Provide the [X, Y] coordinate of the cell's center where the given text is located.  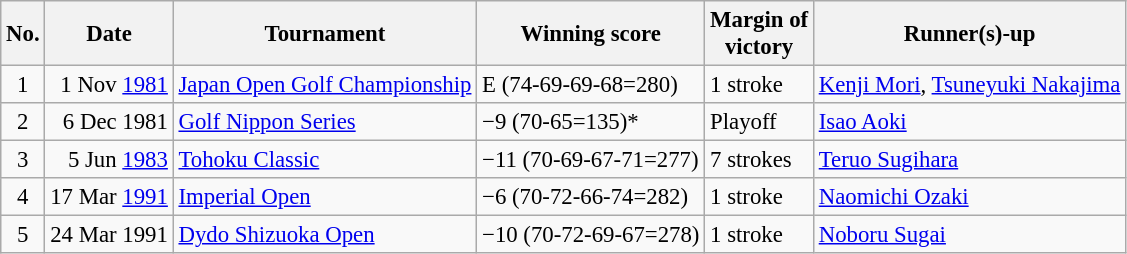
Winning score [591, 34]
Playoff [760, 122]
−9 (70-65=135)* [591, 122]
No. [23, 34]
Tournament [325, 34]
−6 (70-72-66-74=282) [591, 197]
1 Nov 1981 [109, 85]
Japan Open Golf Championship [325, 85]
17 Mar 1991 [109, 197]
Tohoku Classic [325, 160]
Margin ofvictory [760, 34]
6 Dec 1981 [109, 122]
24 Mar 1991 [109, 235]
Naomichi Ozaki [969, 197]
2 [23, 122]
5 Jun 1983 [109, 160]
Imperial Open [325, 197]
−11 (70-69-67-71=277) [591, 160]
Dydo Shizuoka Open [325, 235]
Golf Nippon Series [325, 122]
Teruo Sugihara [969, 160]
Isao Aoki [969, 122]
−10 (70-72-69-67=278) [591, 235]
5 [23, 235]
Runner(s)-up [969, 34]
Kenji Mori, Tsuneyuki Nakajima [969, 85]
Date [109, 34]
7 strokes [760, 160]
4 [23, 197]
E (74-69-69-68=280) [591, 85]
Noboru Sugai [969, 235]
3 [23, 160]
1 [23, 85]
